Identify which cell holds the provided text, then report its [X, Y] central coordinate. 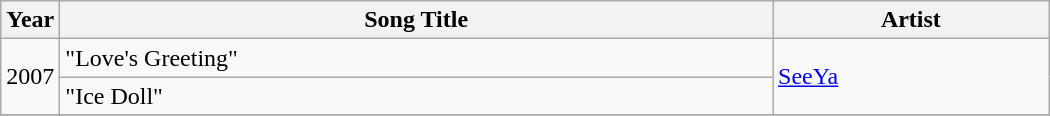
"Love's Greeting" [416, 58]
Artist [910, 20]
2007 [30, 77]
Year [30, 20]
SeeYa [910, 77]
"Ice Doll" [416, 96]
Song Title [416, 20]
